Pinpoint the cell where the given text exists, returning its (X, Y) midpoint coordinate. 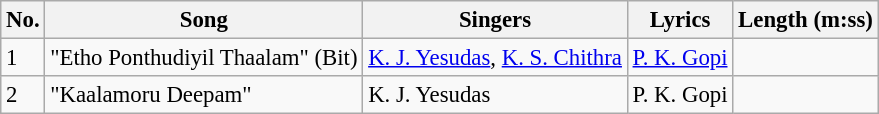
"Etho Ponthudiyil Thaalam" (Bit) (204, 58)
Lyrics (680, 20)
Song (204, 20)
Length (m:ss) (806, 20)
K. J. Yesudas, K. S. Chithra (495, 58)
"Kaalamoru Deepam" (204, 95)
No. (23, 20)
K. J. Yesudas (495, 95)
1 (23, 58)
2 (23, 95)
Singers (495, 20)
